Provide the (x, y) coordinate of the cell's center where the given text is located.  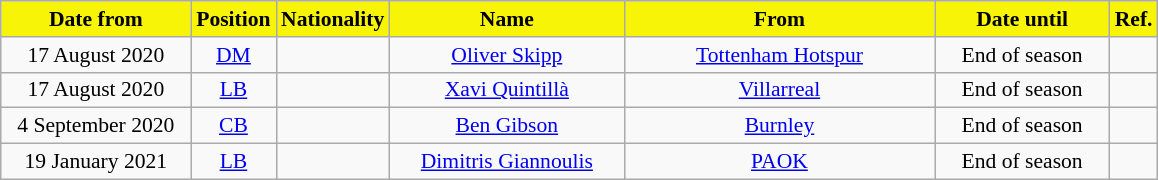
Ben Gibson (506, 126)
Oliver Skipp (506, 55)
Burnley (779, 126)
From (779, 19)
19 January 2021 (96, 162)
Date from (96, 19)
Tottenham Hotspur (779, 55)
Dimitris Giannoulis (506, 162)
DM (234, 55)
Date until (1022, 19)
Ref. (1134, 19)
Position (234, 19)
Nationality (332, 19)
4 September 2020 (96, 126)
Name (506, 19)
CB (234, 126)
Xavi Quintillà (506, 90)
PAOK (779, 162)
Villarreal (779, 90)
